Capture the cell that displays the provided text and extract its [X, Y] central coordinate. 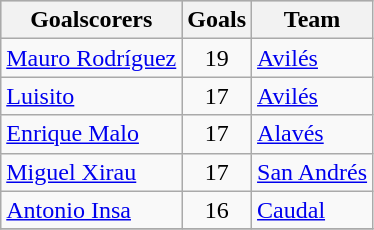
19 [217, 58]
Goals [217, 20]
Luisito [92, 96]
Antonio Insa [92, 210]
Mauro Rodríguez [92, 58]
Alavés [312, 134]
San Andrés [312, 172]
16 [217, 210]
Miguel Xirau [92, 172]
Caudal [312, 210]
Goalscorers [92, 20]
Enrique Malo [92, 134]
Team [312, 20]
